Return [X, Y] of the center of cell containing provided text 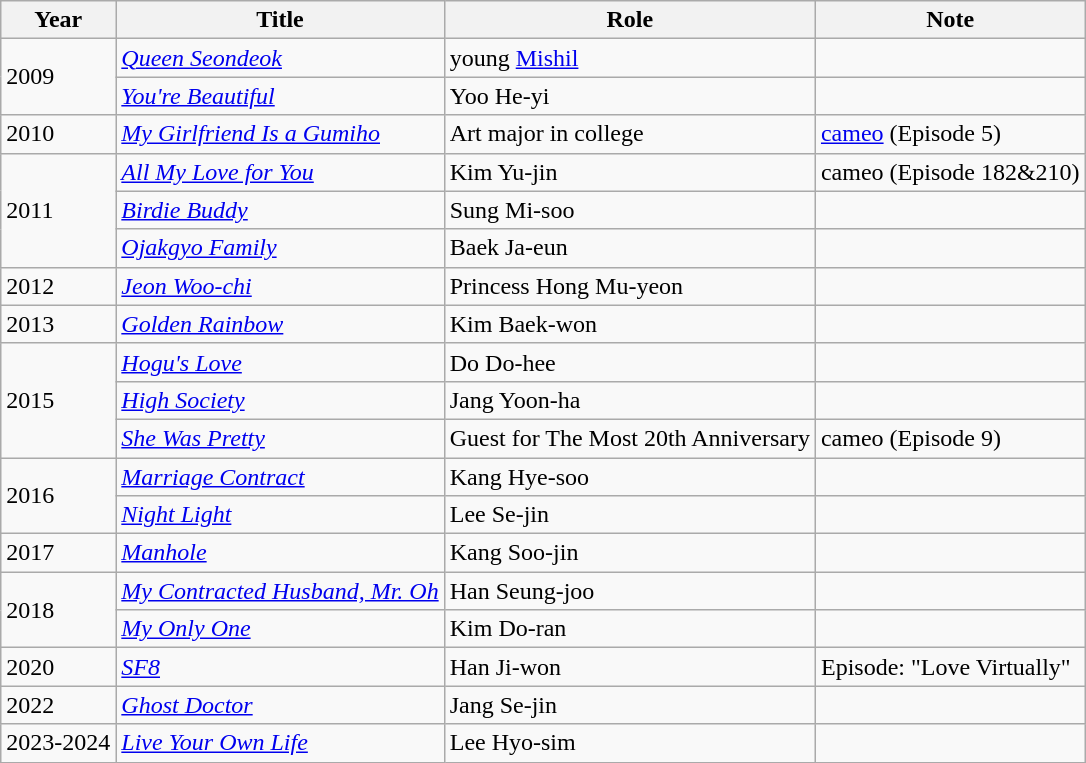
Title [280, 20]
Golden Rainbow [280, 324]
Ojakgyo Family [280, 248]
Ghost Doctor [280, 705]
cameo (Episode 182&210) [950, 172]
Kang Hye-soo [630, 477]
Role [630, 20]
Episode: "Love Virtually" [950, 667]
Night Light [280, 515]
Note [950, 20]
2010 [58, 134]
2012 [58, 286]
cameo (Episode 5) [950, 134]
Lee Se-jin [630, 515]
My Only One [280, 629]
SF8 [280, 667]
2013 [58, 324]
Hogu's Love [280, 362]
She Was Pretty [280, 438]
Kim Do-ran [630, 629]
Guest for The Most 20th Anniversary [630, 438]
Kim Baek-won [630, 324]
2011 [58, 210]
Yoo He-yi [630, 96]
Han Seung-joo [630, 591]
Princess Hong Mu-yeon [630, 286]
Kang Soo-jin [630, 553]
High Society [280, 400]
Birdie Buddy [280, 210]
Queen Seondeok [280, 58]
All My Love for You [280, 172]
2016 [58, 496]
2023-2024 [58, 743]
2017 [58, 553]
2020 [58, 667]
2018 [58, 610]
My Contracted Husband, Mr. Oh [280, 591]
You're Beautiful [280, 96]
Kim Yu-jin [630, 172]
Do Do-hee [630, 362]
My Girlfriend Is a Gumiho [280, 134]
Live Your Own Life [280, 743]
Lee Hyo-sim [630, 743]
2015 [58, 400]
Sung Mi-soo [630, 210]
Art major in college [630, 134]
2009 [58, 77]
Baek Ja-eun [630, 248]
2022 [58, 705]
cameo (Episode 9) [950, 438]
Manhole [280, 553]
Marriage Contract [280, 477]
Jeon Woo-chi [280, 286]
Han Ji-won [630, 667]
young Mishil [630, 58]
Year [58, 20]
Jang Yoon-ha [630, 400]
Jang Se-jin [630, 705]
